Identify which cell holds the provided text, then report its (X, Y) central coordinate. 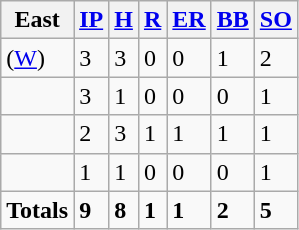
H (124, 20)
8 (124, 210)
9 (92, 210)
SO (276, 20)
Totals (38, 210)
(W) (38, 58)
ER (189, 20)
BB (232, 20)
R (152, 20)
IP (92, 20)
East (38, 20)
5 (276, 210)
